Locate the cell with the specified text and output its (x, y) center coordinate. 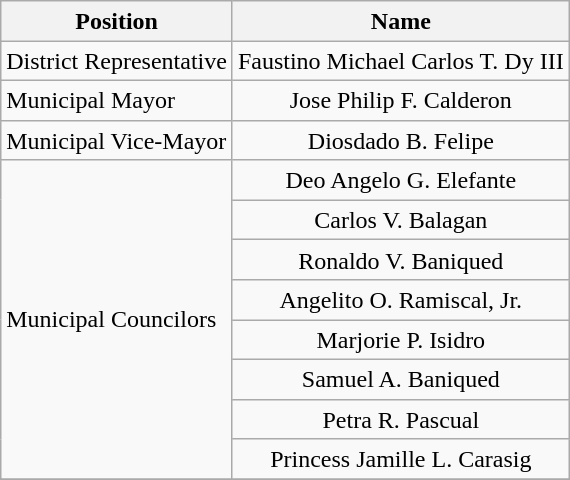
Position (117, 21)
Ronaldo V. Baniqued (400, 260)
District Representative (117, 61)
Name (400, 21)
Diosdado B. Felipe (400, 140)
Angelito O. Ramiscal, Jr. (400, 300)
Municipal Councilors (117, 320)
Samuel A. Baniqued (400, 379)
Municipal Vice-Mayor (117, 140)
Princess Jamille L. Carasig (400, 459)
Faustino Michael Carlos T. Dy III (400, 61)
Jose Philip F. Calderon (400, 100)
Municipal Mayor (117, 100)
Marjorie P. Isidro (400, 340)
Carlos V. Balagan (400, 220)
Petra R. Pascual (400, 419)
Deo Angelo G. Elefante (400, 180)
